Identify which cell holds the provided text, then report its [x, y] central coordinate. 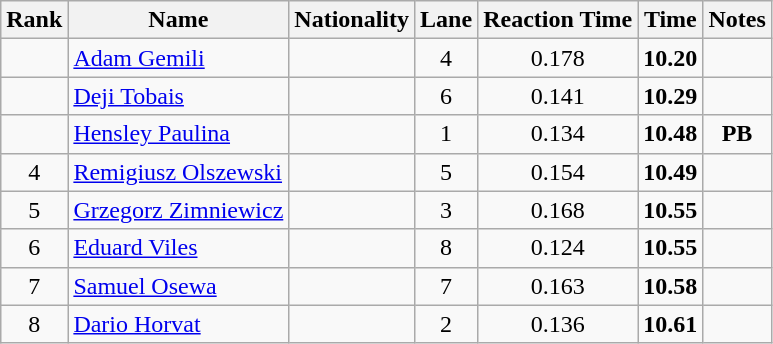
0.124 [558, 248]
10.20 [670, 58]
Samuel Osewa [178, 286]
Lane [446, 20]
Adam Gemili [178, 58]
2 [446, 324]
Reaction Time [558, 20]
Nationality [352, 20]
3 [446, 210]
10.29 [670, 96]
0.154 [558, 172]
0.136 [558, 324]
0.178 [558, 58]
1 [446, 134]
10.58 [670, 286]
10.49 [670, 172]
Grzegorz Zimniewicz [178, 210]
0.141 [558, 96]
10.48 [670, 134]
0.134 [558, 134]
10.61 [670, 324]
Notes [737, 20]
Dario Horvat [178, 324]
Deji Tobais [178, 96]
Eduard Viles [178, 248]
0.168 [558, 210]
0.163 [558, 286]
Hensley Paulina [178, 134]
Rank [34, 20]
Remigiusz Olszewski [178, 172]
Time [670, 20]
PB [737, 134]
Name [178, 20]
